Extract the (X, Y) coordinate from the center of the cell holding the provided text.  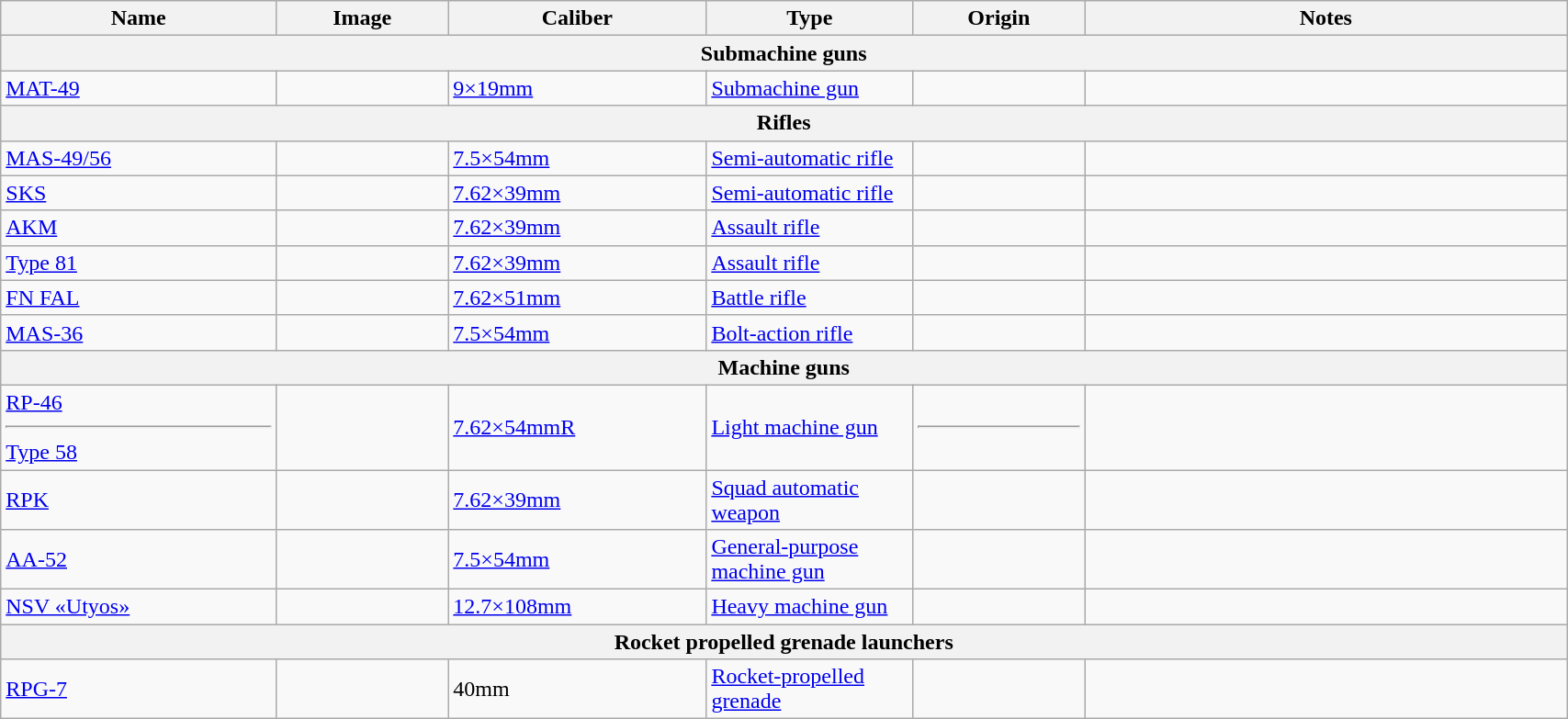
Machine guns (784, 367)
Rocket propelled grenade launchers (784, 642)
12.7×108mm (577, 607)
RPG-7 (139, 689)
7.62×54mmR (577, 427)
Name (139, 18)
Submachine guns (784, 53)
Heavy machine gun (810, 607)
RPK (139, 500)
RP-46Type 58 (139, 427)
AA-52 (139, 560)
Squad automatic weapon (810, 500)
Image (362, 18)
Submachine gun (810, 88)
MAT-49 (139, 88)
Rocket-propelled grenade (810, 689)
Caliber (577, 18)
Battle rifle (810, 298)
7.62×51mm (577, 298)
Type 81 (139, 263)
MAS-36 (139, 332)
Bolt-action rifle (810, 332)
Rifles (784, 123)
Light machine gun (810, 427)
Origin (999, 18)
Type (810, 18)
NSV «Utyos» (139, 607)
AKM (139, 228)
SKS (139, 193)
9×19mm (577, 88)
FN FAL (139, 298)
General-purpose machine gun (810, 560)
Notes (1326, 18)
MAS-49/56 (139, 158)
40mm (577, 689)
